Output the [X, Y] coordinate of the center of the cell containing the given text.  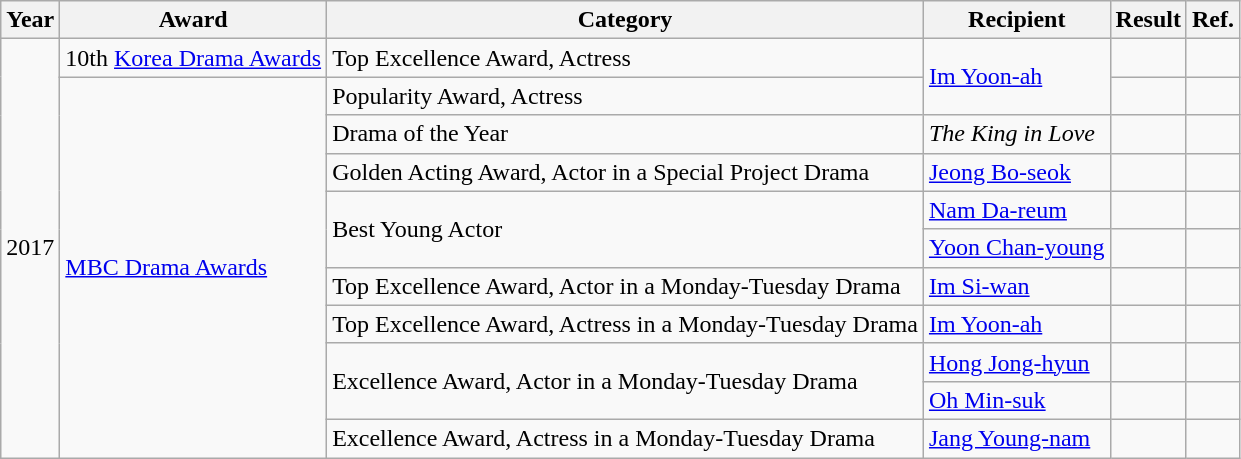
Jang Young-nam [1016, 438]
Category [626, 20]
The King in Love [1016, 134]
Ref. [1212, 20]
Yoon Chan-young [1016, 248]
Im Si-wan [1016, 286]
Jeong Bo-seok [1016, 172]
Year [30, 20]
2017 [30, 248]
Result [1148, 20]
Recipient [1016, 20]
Golden Acting Award, Actor in a Special Project Drama [626, 172]
Oh Min-suk [1016, 400]
Award [194, 20]
Hong Jong-hyun [1016, 362]
Excellence Award, Actor in a Monday-Tuesday Drama [626, 381]
Top Excellence Award, Actress in a Monday-Tuesday Drama [626, 324]
MBC Drama Awards [194, 268]
Popularity Award, Actress [626, 96]
Top Excellence Award, Actress [626, 58]
Best Young Actor [626, 229]
Nam Da-reum [1016, 210]
Top Excellence Award, Actor in a Monday-Tuesday Drama [626, 286]
10th Korea Drama Awards [194, 58]
Drama of the Year [626, 134]
Excellence Award, Actress in a Monday-Tuesday Drama [626, 438]
